For the text-containing cell, return its midpoint in (X, Y) coordinate format. 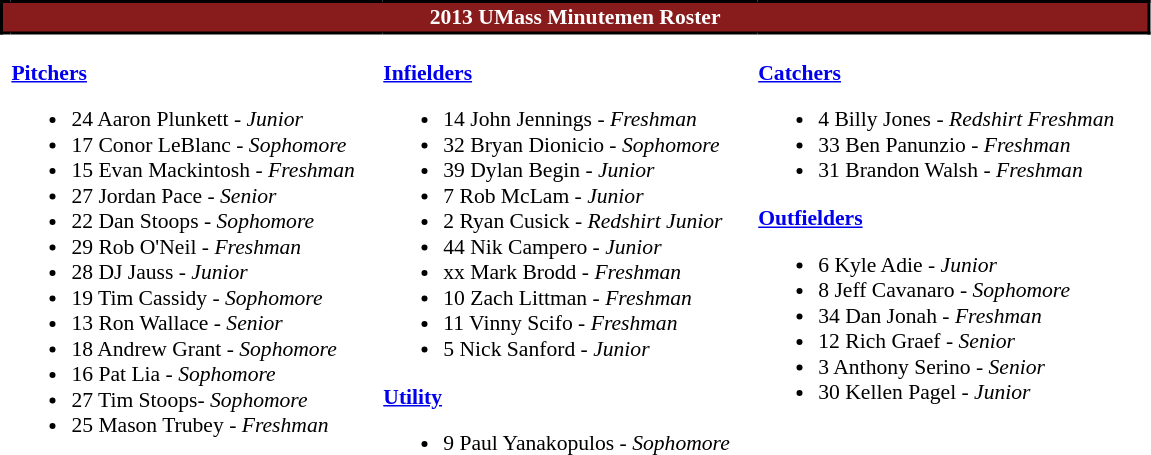
2013 UMass Minutemen Roster (576, 18)
